Return the (x, y) coordinate for the center point of the cell that contains the specified text.  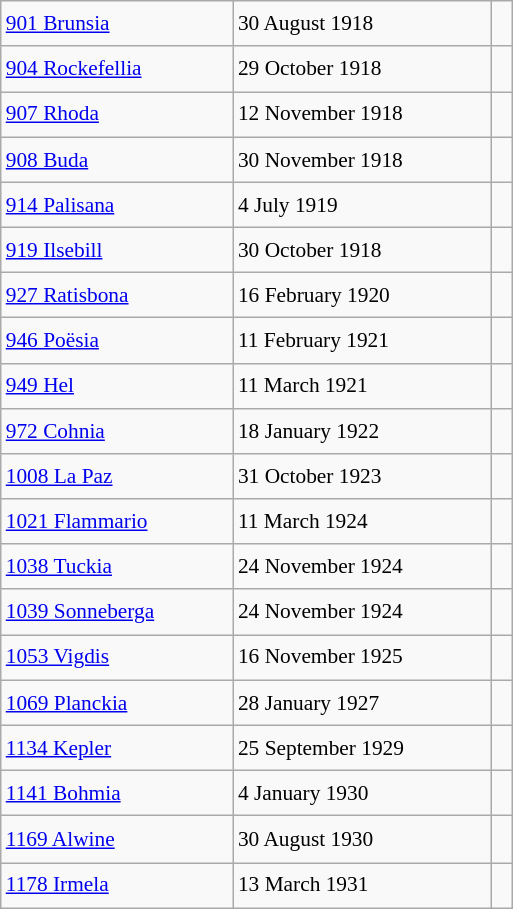
4 July 1919 (362, 204)
28 January 1927 (362, 702)
11 March 1921 (362, 386)
25 September 1929 (362, 748)
1053 Vigdis (117, 658)
29 October 1918 (362, 68)
972 Cohnia (117, 430)
18 January 1922 (362, 430)
1008 La Paz (117, 476)
1178 Irmela (117, 884)
914 Palisana (117, 204)
946 Poësia (117, 340)
12 November 1918 (362, 114)
30 August 1930 (362, 840)
30 November 1918 (362, 160)
1069 Planckia (117, 702)
1038 Tuckia (117, 566)
11 March 1924 (362, 522)
16 February 1920 (362, 296)
1134 Kepler (117, 748)
901 Brunsia (117, 24)
11 February 1921 (362, 340)
927 Ratisbona (117, 296)
4 January 1930 (362, 792)
919 Ilsebill (117, 250)
13 March 1931 (362, 884)
16 November 1925 (362, 658)
949 Hel (117, 386)
1039 Sonneberga (117, 612)
31 October 1923 (362, 476)
30 October 1918 (362, 250)
1021 Flammario (117, 522)
908 Buda (117, 160)
30 August 1918 (362, 24)
907 Rhoda (117, 114)
1141 Bohmia (117, 792)
904 Rockefellia (117, 68)
1169 Alwine (117, 840)
